Return the (x, y) coordinate for the center point of the cell that contains the specified text.  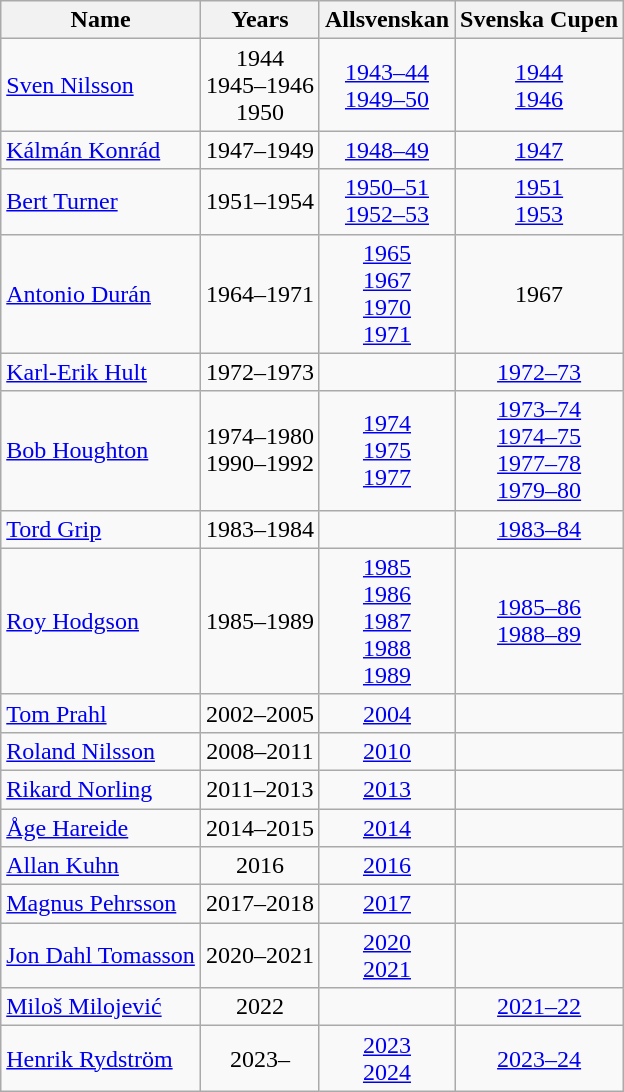
Antonio Durán (101, 294)
2014 (386, 827)
Åge Hareide (101, 827)
Karl-Erik Hult (101, 372)
1943–441949–50 (386, 85)
1983–1984 (260, 529)
Kálmán Konrád (101, 150)
Years (260, 20)
Tord Grip (101, 529)
2008–2011 (260, 751)
1985–1989 (260, 621)
2014–2015 (260, 827)
2002–2005 (260, 713)
2020–2021 (260, 956)
Rikard Norling (101, 789)
197419751977 (386, 450)
1951–1954 (260, 202)
2023–24 (540, 1058)
Allsvenskan (386, 20)
1972–1973 (260, 372)
1974–19801990–1992 (260, 450)
19851986198719881989 (386, 621)
Miloš Milojević (101, 1007)
2011–2013 (260, 789)
2023– (260, 1058)
Jon Dahl Tomasson (101, 956)
1947–1949 (260, 150)
Bert Turner (101, 202)
Bob Houghton (101, 450)
1983–84 (540, 529)
2004 (386, 713)
1972–73 (540, 372)
2021–22 (540, 1007)
1973–741974–751977–781979–80 (540, 450)
Roy Hodgson (101, 621)
Henrik Rydström (101, 1058)
Svenska Cupen (540, 20)
Allan Kuhn (101, 866)
2010 (386, 751)
2013 (386, 789)
1965196719701971 (386, 294)
Roland Nilsson (101, 751)
1948–49 (386, 150)
1950–511952–53 (386, 202)
1947 (540, 150)
2022 (260, 1007)
Magnus Pehrsson (101, 904)
1985–861988–89 (540, 621)
1964–1971 (260, 294)
19441946 (540, 85)
2017 (386, 904)
Sven Nilsson (101, 85)
20202021 (386, 956)
20232024 (386, 1058)
19511953 (540, 202)
2017–2018 (260, 904)
1967 (540, 294)
Tom Prahl (101, 713)
Name (101, 20)
19441945–19461950 (260, 85)
